Detect which cell encompasses the target text, then output its (x, y) center coordinate. 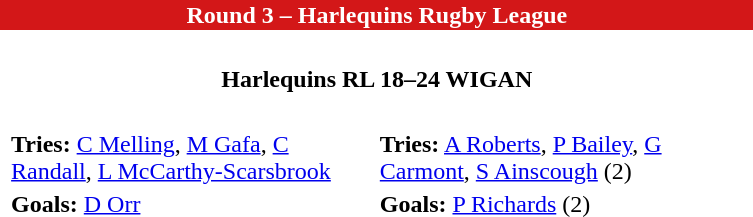
Round 3 – Harlequins Rugby League (377, 15)
Tries: A Roberts, P Bailey, G Carmont, S Ainscough (2) (561, 158)
Tries: C Melling, M Gafa, C Randall, L McCarthy-Scarsbrook (193, 158)
Harlequins RL 18–24 WIGAN (376, 79)
